Provide the (X, Y) coordinate of the cell's center where the given text is located.  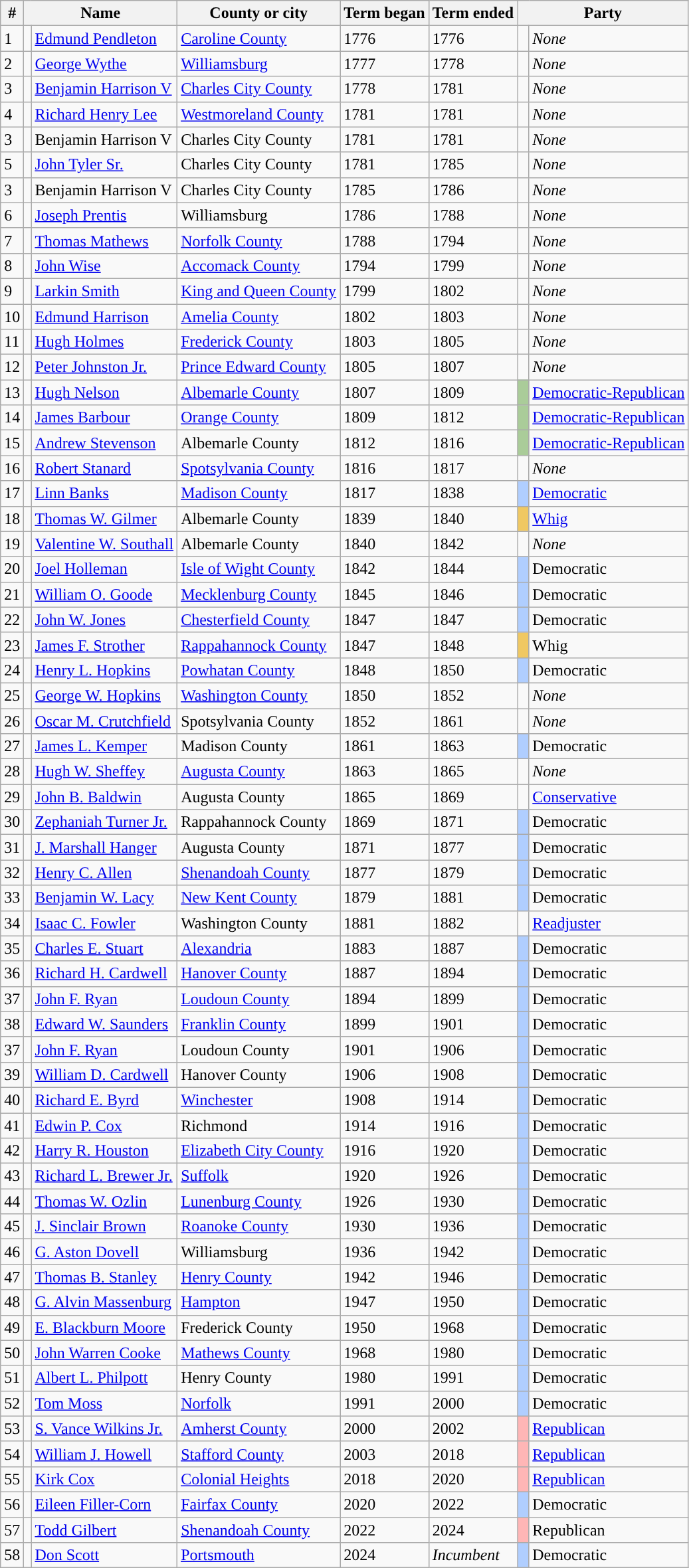
Harry R. Houston (104, 1151)
G. Alvin Massenburg (104, 1302)
Party (603, 13)
Alexandria (259, 948)
Westmoreland County (259, 114)
County or city (259, 13)
Hugh Nelson (104, 392)
Richard H. Cardwell (104, 974)
Fairfax County (259, 1504)
William O. Goode (104, 594)
29 (12, 797)
Don Scott (104, 1555)
17 (12, 493)
28 (12, 772)
Term ended (473, 13)
Richard E. Byrd (104, 1100)
William J. Howell (104, 1454)
E. Blackburn Moore (104, 1328)
William D. Cardwell (104, 1075)
Orange County (259, 418)
1844 (473, 569)
52 (12, 1403)
Conservative (609, 797)
Isaac C. Fowler (104, 923)
Readjuster (609, 923)
Roanoke County (259, 1227)
51 (12, 1378)
38 (12, 1024)
Colonial Heights (259, 1479)
Stafford County (259, 1454)
30 (12, 822)
20 (12, 569)
Joseph Prentis (104, 215)
9 (12, 291)
J. Marshall Hanger (104, 847)
# (12, 13)
Valentine W. Southall (104, 544)
Franklin County (259, 1024)
Thomas B. Stanley (104, 1277)
Suffolk (259, 1176)
49 (12, 1328)
Kirk Cox (104, 1479)
18 (12, 519)
Name (101, 13)
7 (12, 240)
Amelia County (259, 317)
Prince Edward County (259, 367)
G. Aston Dovell (104, 1252)
Mathews County (259, 1353)
4 (12, 114)
Chesterfield County (259, 620)
Richmond (259, 1126)
John Wise (104, 266)
Linn Banks (104, 493)
27 (12, 746)
John B. Baldwin (104, 797)
1845 (385, 594)
26 (12, 721)
1777 (385, 64)
24 (12, 670)
21 (12, 594)
James L. Kemper (104, 746)
Accomack County (259, 266)
57 (12, 1529)
Andrew Stevenson (104, 443)
Richard L. Brewer Jr. (104, 1176)
John Tyler Sr. (104, 165)
2002 (473, 1429)
Edmund Harrison (104, 317)
1838 (473, 493)
34 (12, 923)
Norfolk (259, 1403)
Term began (385, 13)
56 (12, 1504)
39 (12, 1075)
55 (12, 1479)
Amherst County (259, 1429)
14 (12, 418)
Winchester (259, 1100)
1947 (385, 1302)
1946 (473, 1277)
22 (12, 620)
1883 (385, 948)
1882 (473, 923)
J. Sinclair Brown (104, 1227)
George Wythe (104, 64)
Charles E. Stuart (104, 948)
1 (12, 39)
King and Queen County (259, 291)
40 (12, 1100)
2003 (385, 1454)
Larkin Smith (104, 291)
15 (12, 443)
Hugh Holmes (104, 342)
32 (12, 873)
12 (12, 367)
Robert Stanard (104, 468)
6 (12, 215)
25 (12, 695)
Benjamin W. Lacy (104, 898)
35 (12, 948)
Richard Henry Lee (104, 114)
New Kent County (259, 898)
Zephaniah Turner Jr. (104, 822)
2 (12, 64)
Joel Holleman (104, 569)
58 (12, 1555)
Edward W. Saunders (104, 1024)
Peter Johnston Jr. (104, 367)
Mecklenburg County (259, 594)
5 (12, 165)
11 (12, 342)
47 (12, 1277)
Powhatan County (259, 670)
Thomas Mathews (104, 240)
Albert L. Philpott (104, 1378)
45 (12, 1227)
13 (12, 392)
Edmund Pendleton (104, 39)
Hugh W. Sheffey (104, 772)
Todd Gilbert (104, 1529)
James F. Strother (104, 645)
George W. Hopkins (104, 695)
Incumbent (473, 1555)
Hampton (259, 1302)
31 (12, 847)
19 (12, 544)
33 (12, 898)
10 (12, 317)
Edwin P. Cox (104, 1126)
43 (12, 1176)
Eileen Filler-Corn (104, 1504)
42 (12, 1151)
48 (12, 1302)
Portsmouth (259, 1555)
Henry L. Hopkins (104, 670)
Isle of Wight County (259, 569)
1846 (473, 594)
Norfolk County (259, 240)
8 (12, 266)
16 (12, 468)
John W. Jones (104, 620)
Thomas W. Ozlin (104, 1201)
50 (12, 1353)
Caroline County (259, 39)
Thomas W. Gilmer (104, 519)
Henry C. Allen (104, 873)
41 (12, 1126)
S. Vance Wilkins Jr. (104, 1429)
Tom Moss (104, 1403)
53 (12, 1429)
Elizabeth City County (259, 1151)
Oscar M. Crutchfield (104, 721)
36 (12, 974)
James Barbour (104, 418)
1839 (385, 519)
John Warren Cooke (104, 1353)
44 (12, 1201)
Lunenburg County (259, 1201)
46 (12, 1252)
23 (12, 645)
54 (12, 1454)
